Determine the (X, Y) coordinate at the center of the cell enclosing the given text.  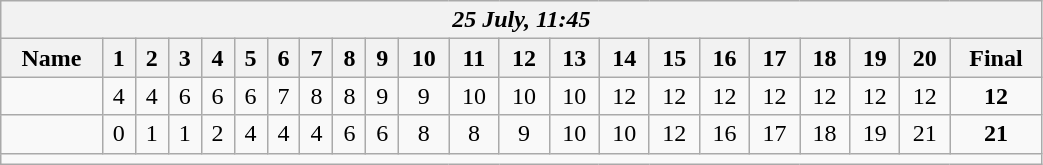
13 (574, 58)
25 July, 11:45 (522, 20)
5 (250, 58)
14 (624, 58)
15 (674, 58)
20 (925, 58)
3 (184, 58)
0 (118, 134)
Name (52, 58)
Final (996, 58)
11 (474, 58)
